Identify which cell holds the provided text, then report its (x, y) central coordinate. 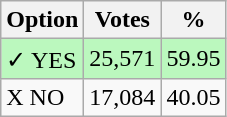
25,571 (122, 59)
Votes (122, 20)
59.95 (194, 59)
17,084 (122, 97)
X NO (42, 97)
Option (42, 20)
40.05 (194, 97)
% (194, 20)
✓ YES (42, 59)
